Output the [X, Y] coordinate of the center of the cell containing the given text.  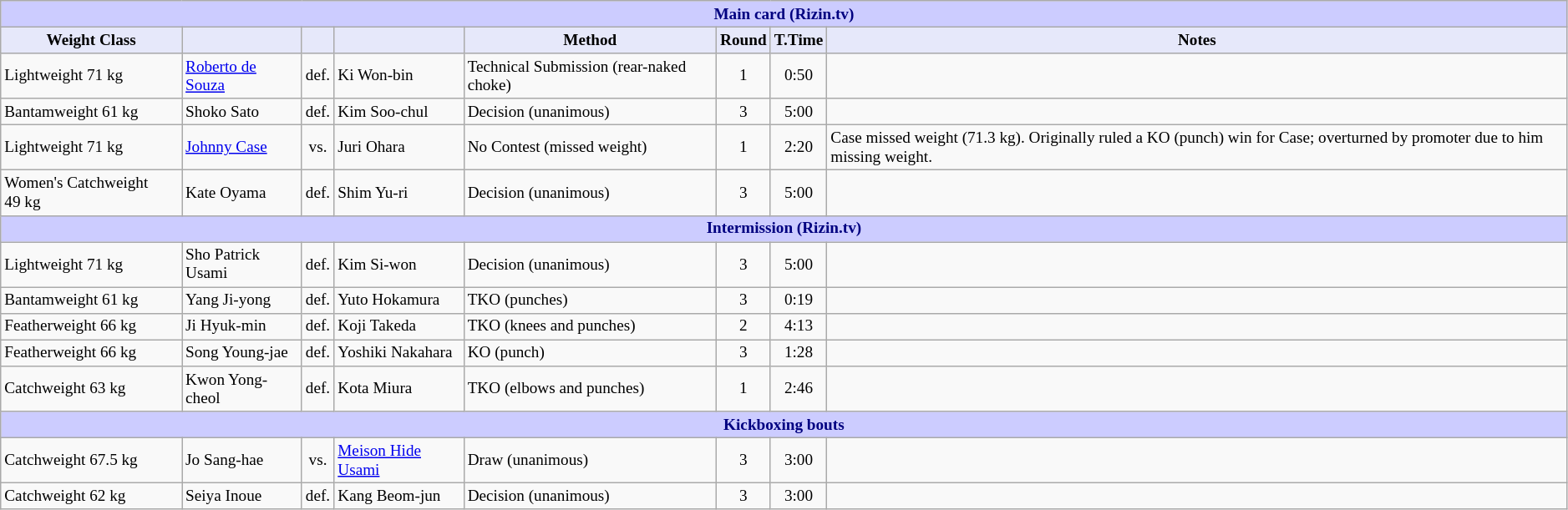
Shoko Sato [242, 112]
Shim Yu-ri [399, 193]
Yang Ji-yong [242, 300]
Meison Hide Usami [399, 460]
Catchweight 63 kg [92, 389]
Technical Submission (rear-naked choke) [590, 76]
Yuto Hokamura [399, 300]
Song Young-jae [242, 353]
T.Time [799, 40]
Yoshiki Nakahara [399, 353]
No Contest (missed weight) [590, 148]
Round [743, 40]
KO (punch) [590, 353]
Kota Miura [399, 389]
Kim Soo-chul [399, 112]
Seiya Inoue [242, 497]
Catchweight 62 kg [92, 497]
Case missed weight (71.3 kg). Originally ruled a KO (punch) win for Case; overturned by promoter due to him missing weight. [1197, 148]
0:50 [799, 76]
Kim Si-won [399, 265]
Notes [1197, 40]
Ki Won-bin [399, 76]
2:20 [799, 148]
Women's Catchweight 49 kg [92, 193]
TKO (punches) [590, 300]
Kang Beom-jun [399, 497]
TKO (elbows and punches) [590, 389]
Draw (unanimous) [590, 460]
Juri Ohara [399, 148]
Jo Sang-hae [242, 460]
1:28 [799, 353]
Catchweight 67.5 kg [92, 460]
Weight Class [92, 40]
Koji Takeda [399, 326]
Kickboxing bouts [784, 425]
Main card (Rizin.tv) [784, 14]
Ji Hyuk-min [242, 326]
Method [590, 40]
Kwon Yong-cheol [242, 389]
Johnny Case [242, 148]
TKO (knees and punches) [590, 326]
Sho Patrick Usami [242, 265]
Roberto de Souza [242, 76]
Intermission (Rizin.tv) [784, 229]
4:13 [799, 326]
0:19 [799, 300]
Kate Oyama [242, 193]
2:46 [799, 389]
2 [743, 326]
